Search for the cell housing the specified text and yield its [X, Y] center coordinate. 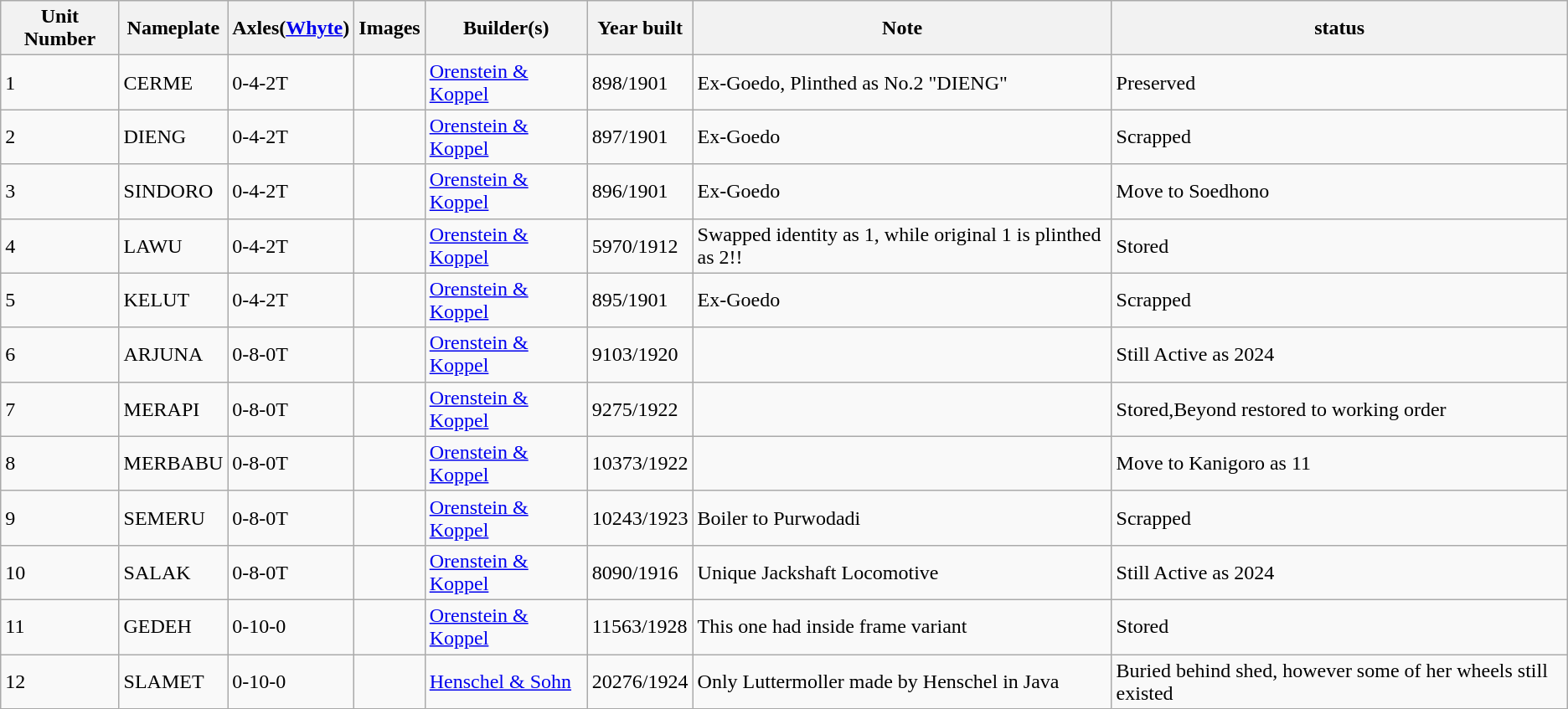
SINDORO [173, 191]
Ex-Goedo, Plinthed as No.2 "DIENG" [902, 82]
7 [60, 408]
11 [60, 626]
20276/1924 [640, 681]
Year built [640, 28]
6 [60, 355]
8090/1916 [640, 573]
895/1901 [640, 300]
9275/1922 [640, 408]
10243/1923 [640, 517]
898/1901 [640, 82]
12 [60, 681]
SLAMET [173, 681]
LAWU [173, 246]
Nameplate [173, 28]
10 [60, 573]
Only Luttermoller made by Henschel in Java [902, 681]
2 [60, 137]
Builder(s) [506, 28]
Move to Kanigoro as 11 [1339, 464]
5 [60, 300]
897/1901 [640, 137]
SEMERU [173, 517]
5970/1912 [640, 246]
10373/1922 [640, 464]
9103/1920 [640, 355]
DIENG [173, 137]
Unit Number [60, 28]
Swapped identity as 1, while original 1 is plinthed as 2!! [902, 246]
Henschel & Sohn [506, 681]
MERAPI [173, 408]
ARJUNA [173, 355]
Preserved [1339, 82]
KELUT [173, 300]
Boiler to Purwodadi [902, 517]
1 [60, 82]
Stored,Beyond restored to working order [1339, 408]
MERBABU [173, 464]
9 [60, 517]
This one had inside frame variant [902, 626]
Note [902, 28]
Axles(Whyte) [291, 28]
GEDEH [173, 626]
status [1339, 28]
Images [389, 28]
CERME [173, 82]
3 [60, 191]
Buried behind shed, however some of her wheels still existed [1339, 681]
SALAK [173, 573]
896/1901 [640, 191]
11563/1928 [640, 626]
8 [60, 464]
Unique Jackshaft Locomotive [902, 573]
Move to Soedhono [1339, 191]
4 [60, 246]
